Pinpoint the cell where the given text exists, returning its (X, Y) midpoint coordinate. 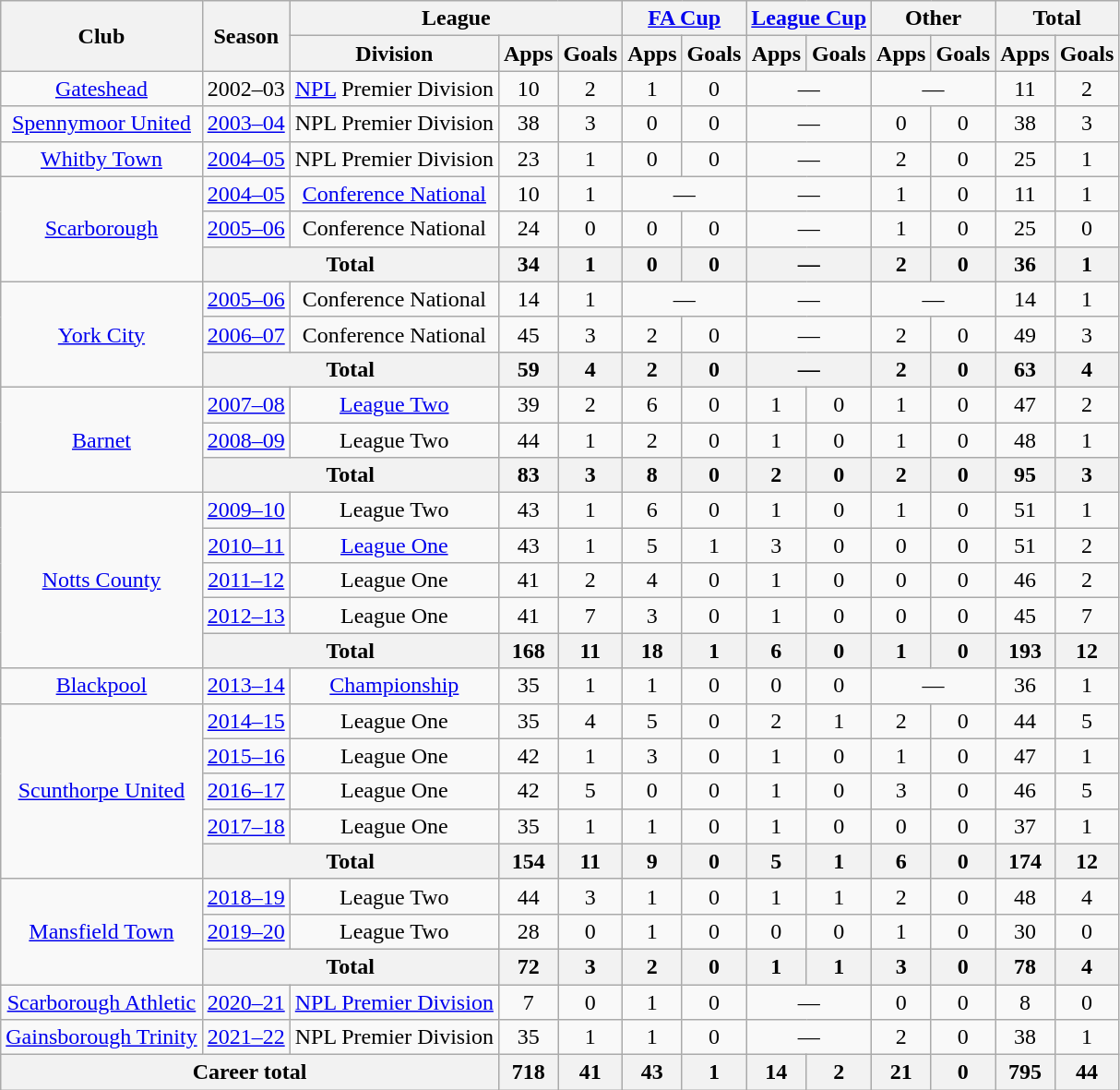
2015–16 (245, 756)
2011–12 (245, 581)
2021–22 (245, 1037)
23 (528, 159)
37 (1025, 826)
39 (528, 404)
Club (101, 36)
2012–13 (245, 616)
72 (528, 966)
21 (901, 1072)
Blackpool (101, 686)
Career total (250, 1072)
49 (1025, 334)
2019–20 (245, 931)
League Cup (809, 18)
2013–14 (245, 686)
718 (528, 1072)
30 (1025, 931)
28 (528, 931)
Whitby Town (101, 159)
9 (652, 861)
Scarborough Athletic (101, 1001)
2020–21 (245, 1001)
59 (528, 369)
2018–19 (245, 896)
24 (528, 229)
193 (1025, 651)
95 (1025, 475)
Division (394, 54)
2014–15 (245, 721)
Championship (394, 686)
2003–04 (245, 124)
York City (101, 334)
2017–18 (245, 826)
795 (1025, 1072)
Season (245, 36)
Gateshead (101, 89)
34 (528, 264)
174 (1025, 861)
Scunthorpe United (101, 791)
78 (1025, 966)
2002–03 (245, 89)
Mansfield Town (101, 931)
2016–17 (245, 791)
Spennymoor United (101, 124)
2010–11 (245, 545)
2008–09 (245, 440)
FA Cup (685, 18)
83 (528, 475)
2007–08 (245, 404)
Scarborough (101, 229)
168 (528, 651)
Barnet (101, 439)
2009–10 (245, 510)
18 (652, 651)
Notts County (101, 581)
2006–07 (245, 334)
154 (528, 861)
Gainsborough Trinity (101, 1037)
League (456, 18)
Other (934, 18)
63 (1025, 369)
